Pinpoint the cell where the given text exists, returning its [X, Y] midpoint coordinate. 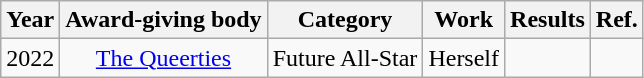
Work [464, 20]
Herself [464, 58]
The Queerties [164, 58]
Results [548, 20]
Award-giving body [164, 20]
Ref. [616, 20]
Year [30, 20]
Category [345, 20]
2022 [30, 58]
Future All-Star [345, 58]
